Output the [x, y] coordinate of the center of the cell containing the given text.  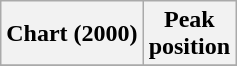
Chart (2000) [72, 34]
Peakposition [189, 34]
